Capture the cell that displays the provided text and extract its [X, Y] central coordinate. 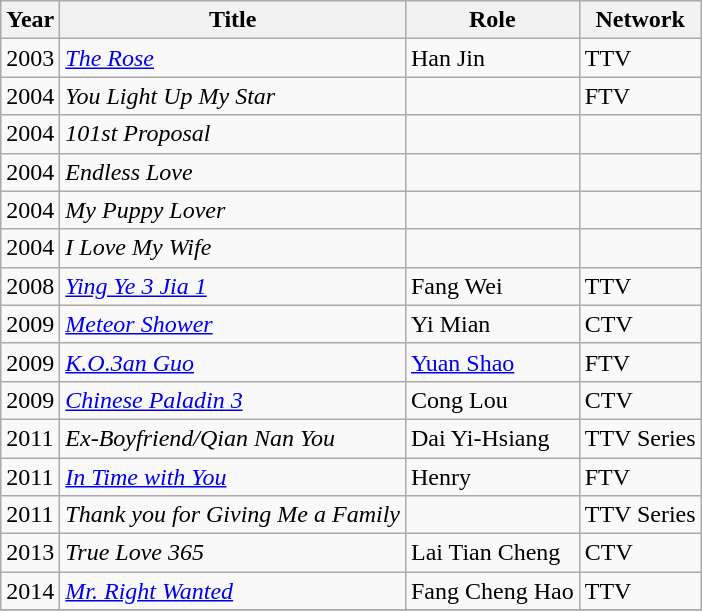
Cong Lou [492, 400]
True Love 365 [233, 553]
I Love My Wife [233, 248]
Fang Cheng Hao [492, 591]
Lai Tian Cheng [492, 553]
Ex-Boyfriend/Qian Nan You [233, 438]
Yuan Shao [492, 362]
Mr. Right Wanted [233, 591]
2008 [30, 286]
You Light Up My Star [233, 96]
Fang Wei [492, 286]
Ying Ye 3 Jia 1 [233, 286]
Chinese Paladin 3 [233, 400]
2013 [30, 553]
Role [492, 20]
Title [233, 20]
Henry [492, 477]
In Time with You [233, 477]
My Puppy Lover [233, 210]
Endless Love [233, 172]
2003 [30, 58]
101st Proposal [233, 134]
2014 [30, 591]
Meteor Shower [233, 324]
Thank you for Giving Me a Family [233, 515]
Han Jin [492, 58]
K.O.3an Guo [233, 362]
Year [30, 20]
Dai Yi-Hsiang [492, 438]
Yi Mian [492, 324]
The Rose [233, 58]
Network [640, 20]
